Determine the (X, Y) coordinate at the center of the cell enclosing the given text.  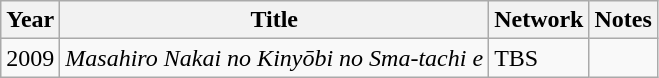
Notes (623, 20)
Network (539, 20)
Masahiro Nakai no Kinyōbi no Sma-tachi e (274, 58)
Year (30, 20)
2009 (30, 58)
Title (274, 20)
TBS (539, 58)
